Find where the given text appears and provide that cell's center as (X, Y) coordinate. 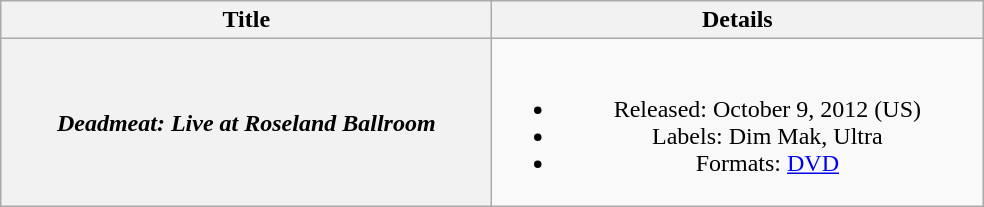
Released: October 9, 2012 (US)Labels: Dim Mak, UltraFormats: DVD (738, 122)
Deadmeat: Live at Roseland Ballroom (246, 122)
Title (246, 20)
Details (738, 20)
